Locate the cell with the specified text and output its [x, y] center coordinate. 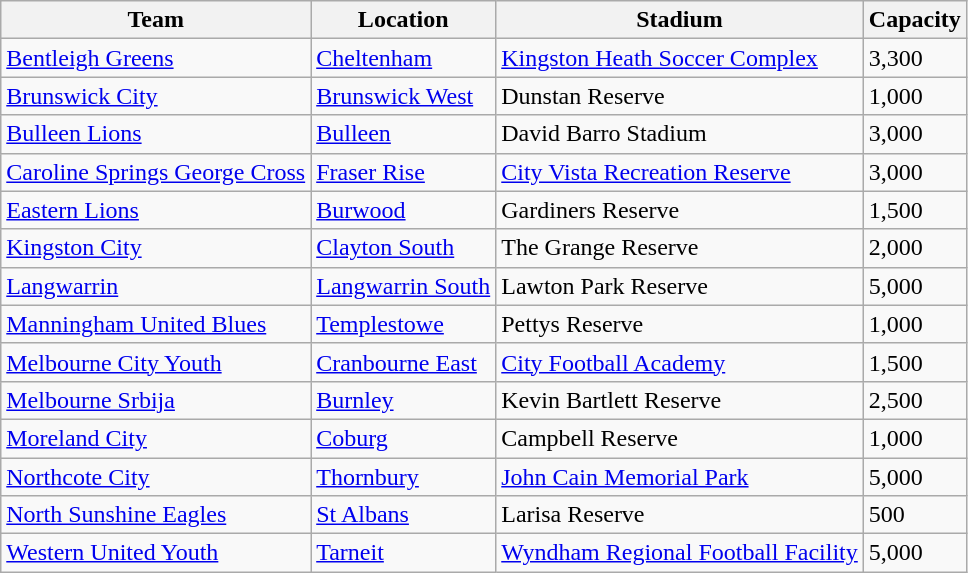
Melbourne City Youth [156, 362]
Tarneit [404, 553]
Stadium [680, 20]
The Grange Reserve [680, 248]
2,500 [914, 400]
Location [404, 20]
500 [914, 515]
Gardiners Reserve [680, 210]
Brunswick West [404, 96]
Bulleen Lions [156, 134]
Thornbury [404, 477]
Capacity [914, 20]
Brunswick City [156, 96]
Langwarrin [156, 286]
Moreland City [156, 438]
Pettys Reserve [680, 324]
Cheltenham [404, 58]
Kingston Heath Soccer Complex [680, 58]
David Barro Stadium [680, 134]
Melbourne Srbija [156, 400]
Eastern Lions [156, 210]
Burnley [404, 400]
Caroline Springs George Cross [156, 172]
Campbell Reserve [680, 438]
Manningham United Blues [156, 324]
Western United Youth [156, 553]
Larisa Reserve [680, 515]
Fraser Rise [404, 172]
Dunstan Reserve [680, 96]
Langwarrin South [404, 286]
Bentleigh Greens [156, 58]
City Football Academy [680, 362]
Kingston City [156, 248]
Clayton South [404, 248]
St Albans [404, 515]
Kevin Bartlett Reserve [680, 400]
Team [156, 20]
Wyndham Regional Football Facility [680, 553]
Burwood [404, 210]
Cranbourne East [404, 362]
Northcote City [156, 477]
North Sunshine Eagles [156, 515]
2,000 [914, 248]
3,300 [914, 58]
Coburg [404, 438]
Bulleen [404, 134]
John Cain Memorial Park [680, 477]
Lawton Park Reserve [680, 286]
City Vista Recreation Reserve [680, 172]
Templestowe [404, 324]
